Search for the cell housing the specified text and yield its [X, Y] center coordinate. 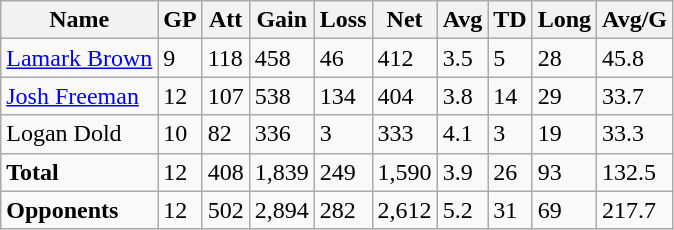
Att [226, 20]
82 [226, 134]
5.2 [462, 210]
217.7 [635, 210]
Avg [462, 20]
132.5 [635, 172]
1,590 [404, 172]
69 [564, 210]
9 [180, 58]
107 [226, 96]
4.1 [462, 134]
538 [282, 96]
5 [510, 58]
Name [80, 20]
TD [510, 20]
33.7 [635, 96]
31 [510, 210]
26 [510, 172]
458 [282, 58]
Avg/G [635, 20]
2,612 [404, 210]
336 [282, 134]
412 [404, 58]
29 [564, 96]
33.3 [635, 134]
408 [226, 172]
93 [564, 172]
GP [180, 20]
Lamark Brown [80, 58]
249 [343, 172]
282 [343, 210]
3.8 [462, 96]
Gain [282, 20]
45.8 [635, 58]
134 [343, 96]
14 [510, 96]
46 [343, 58]
2,894 [282, 210]
Logan Dold [80, 134]
404 [404, 96]
Long [564, 20]
Net [404, 20]
Total [80, 172]
Loss [343, 20]
118 [226, 58]
19 [564, 134]
10 [180, 134]
Opponents [80, 210]
1,839 [282, 172]
333 [404, 134]
502 [226, 210]
Josh Freeman [80, 96]
3.9 [462, 172]
28 [564, 58]
3.5 [462, 58]
